For the text-containing cell, return its midpoint in [X, Y] coordinate format. 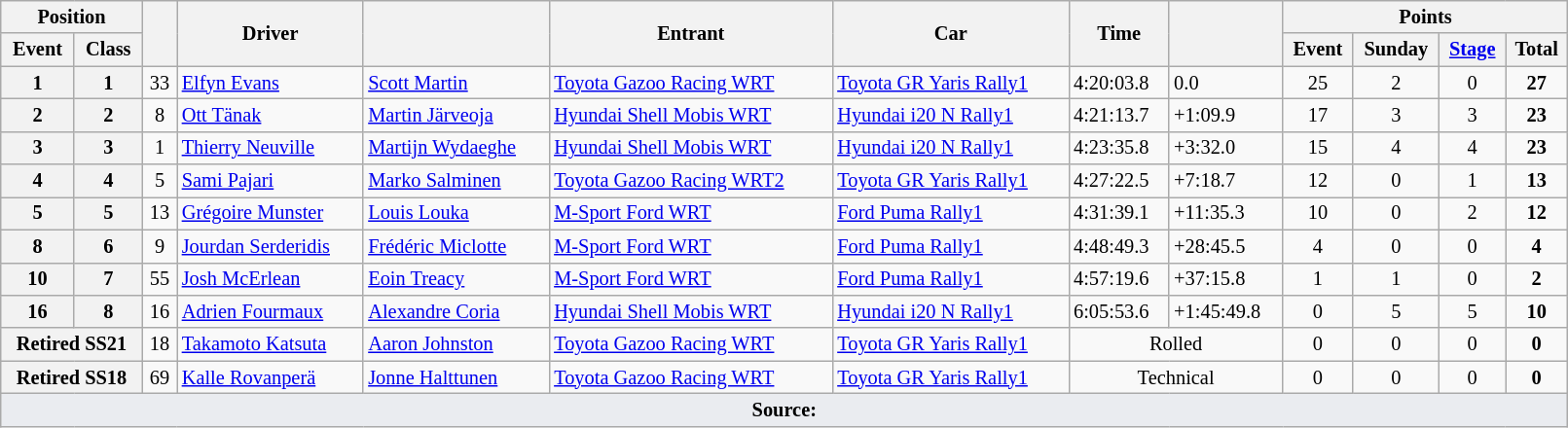
+3:32.0 [1226, 148]
Car [950, 33]
+11:35.3 [1226, 213]
33 [160, 83]
Entrant [691, 33]
15 [1318, 148]
Points [1425, 17]
Takamoto Katsuta [271, 344]
Josh McErlean [271, 279]
Marko Salminen [456, 181]
Jourdan Serderidis [271, 246]
4:57:19.6 [1119, 279]
4:27:22.5 [1119, 181]
+7:18.7 [1226, 181]
Source: [784, 410]
Adrien Fourmaux [271, 311]
Retired SS21 [72, 344]
Ott Tänak [271, 115]
Total [1537, 50]
6 [108, 246]
Elfyn Evans [271, 83]
Stage [1473, 50]
Sami Pajari [271, 181]
4:20:03.8 [1119, 83]
Louis Louka [456, 213]
Thierry Neuville [271, 148]
Retired SS18 [72, 377]
+1:09.9 [1226, 115]
6:05:53.6 [1119, 311]
Sunday [1396, 50]
+37:15.8 [1226, 279]
4:48:49.3 [1119, 246]
17 [1318, 115]
Aaron Johnston [456, 344]
4:23:35.8 [1119, 148]
Time [1119, 33]
18 [160, 344]
7 [108, 279]
Martijn Wydaeghe [456, 148]
+1:45:49.8 [1226, 311]
Eoin Treacy [456, 279]
4:31:39.1 [1119, 213]
+28:45.5 [1226, 246]
55 [160, 279]
Martin Järveoja [456, 115]
69 [160, 377]
Alexandre Coria [456, 311]
0.0 [1226, 83]
Driver [271, 33]
Kalle Rovanperä [271, 377]
9 [160, 246]
Jonne Halttunen [456, 377]
Class [108, 50]
Toyota Gazoo Racing WRT2 [691, 181]
4:21:13.7 [1119, 115]
Technical [1176, 377]
27 [1537, 83]
Position [72, 17]
Grégoire Munster [271, 213]
Frédéric Miclotte [456, 246]
25 [1318, 83]
Scott Martin [456, 83]
Rolled [1176, 344]
